Determine the [x, y] coordinate at the center of the cell enclosing the given text.  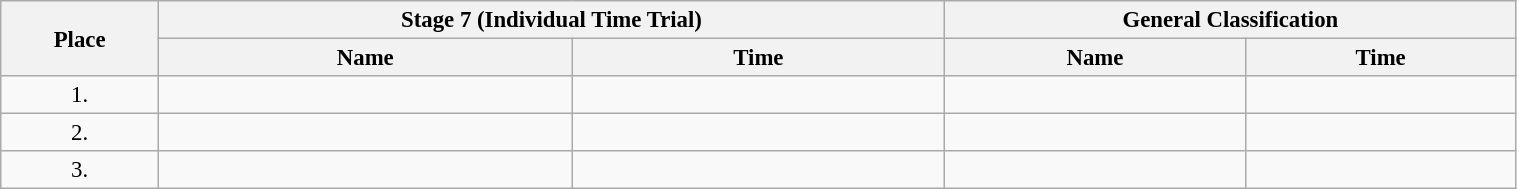
General Classification [1230, 20]
Place [80, 38]
1. [80, 95]
2. [80, 133]
3. [80, 170]
Stage 7 (Individual Time Trial) [551, 20]
